Find where the given text appears and provide that cell's center as (x, y) coordinate. 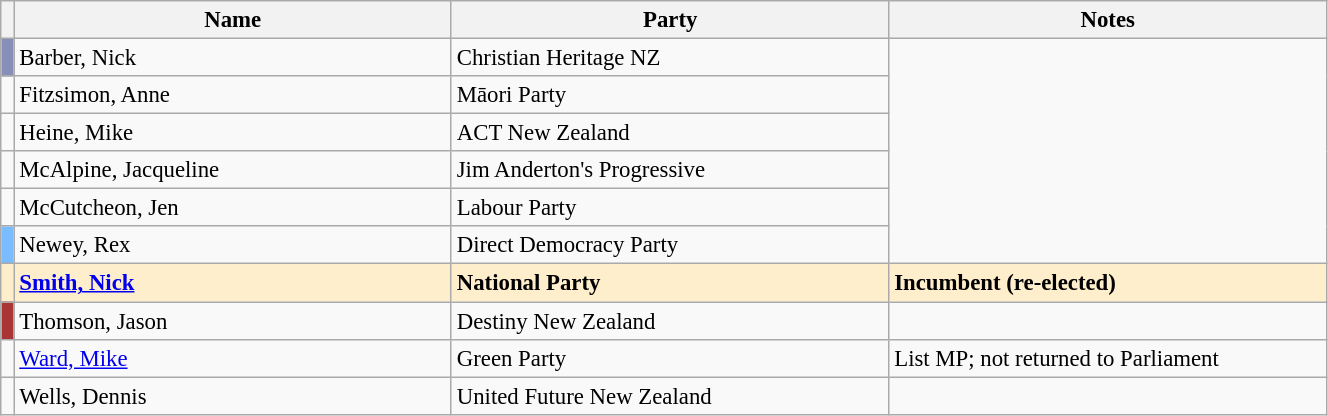
United Future New Zealand (670, 396)
McCutcheon, Jen (232, 208)
Incumbent (re-elected) (1108, 283)
Newey, Rex (232, 245)
ACT New Zealand (670, 133)
Heine, Mike (232, 133)
Smith, Nick (232, 283)
Christian Heritage NZ (670, 58)
Thomson, Jason (232, 321)
Name (232, 20)
Jim Anderton's Progressive (670, 170)
Barber, Nick (232, 58)
Wells, Dennis (232, 396)
National Party (670, 283)
Labour Party (670, 208)
McAlpine, Jacqueline (232, 170)
Direct Democracy Party (670, 245)
List MP; not returned to Parliament (1108, 358)
Party (670, 20)
Destiny New Zealand (670, 321)
Green Party (670, 358)
Notes (1108, 20)
Māori Party (670, 95)
Fitzsimon, Anne (232, 95)
Ward, Mike (232, 358)
